From the cell containing the given text, extract its center point as (X, Y) coordinate. 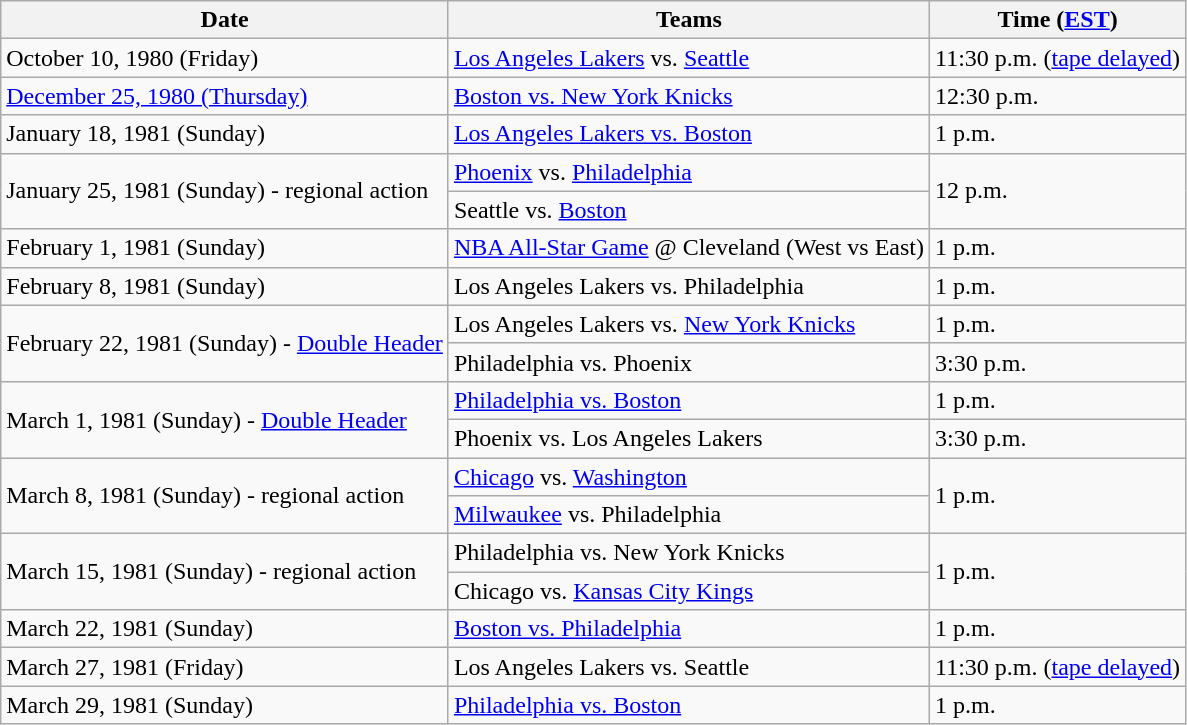
February 8, 1981 (Sunday) (225, 286)
December 25, 1980 (Thursday) (225, 96)
Chicago vs. Washington (688, 477)
March 22, 1981 (Sunday) (225, 629)
Date (225, 20)
January 18, 1981 (Sunday) (225, 134)
Los Angeles Lakers vs. New York Knicks (688, 324)
March 29, 1981 (Sunday) (225, 705)
October 10, 1980 (Friday) (225, 58)
12 p.m. (1058, 191)
Philadelphia vs. Phoenix (688, 362)
Chicago vs. Kansas City Kings (688, 591)
NBA All-Star Game @ Cleveland (West vs East) (688, 248)
March 15, 1981 (Sunday) - regional action (225, 572)
March 1, 1981 (Sunday) - Double Header (225, 419)
Teams (688, 20)
Time (EST) (1058, 20)
12:30 p.m. (1058, 96)
February 1, 1981 (Sunday) (225, 248)
Seattle vs. Boston (688, 210)
March 27, 1981 (Friday) (225, 667)
Milwaukee vs. Philadelphia (688, 515)
Phoenix vs. Los Angeles Lakers (688, 438)
Boston vs. New York Knicks (688, 96)
Phoenix vs. Philadelphia (688, 172)
Los Angeles Lakers vs. Philadelphia (688, 286)
January 25, 1981 (Sunday) - regional action (225, 191)
March 8, 1981 (Sunday) - regional action (225, 496)
Philadelphia vs. New York Knicks (688, 553)
Los Angeles Lakers vs. Boston (688, 134)
February 22, 1981 (Sunday) - Double Header (225, 343)
Boston vs. Philadelphia (688, 629)
